From the cell containing the given text, extract its center point as [X, Y] coordinate. 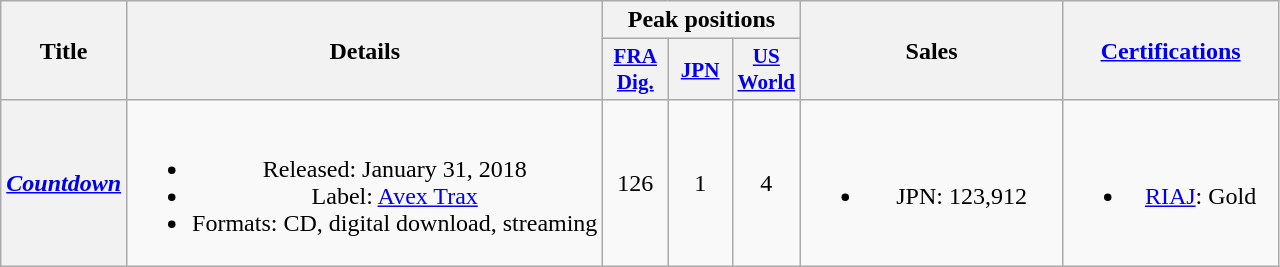
1 [700, 184]
Certifications [1170, 50]
JPN: 123,912 [932, 184]
4 [766, 184]
126 [636, 184]
RIAJ: Gold [1170, 184]
JPN [700, 70]
Details [365, 50]
Released: January 31, 2018Label: Avex TraxFormats: CD, digital download, streaming [365, 184]
USWorld [766, 70]
Peak positions [702, 20]
Title [64, 50]
FRADig. [636, 70]
Countdown [64, 184]
Sales [932, 50]
